Search for the cell housing the specified text and yield its (X, Y) center coordinate. 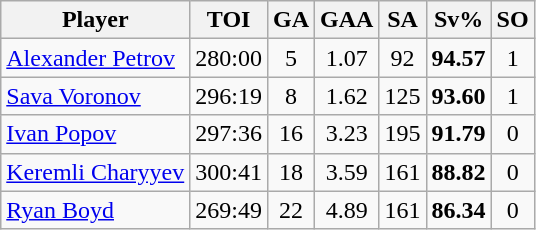
SO (512, 20)
16 (290, 134)
3.23 (347, 134)
1.07 (347, 58)
TOI (229, 20)
3.59 (347, 172)
18 (290, 172)
Ryan Boyd (96, 210)
4.89 (347, 210)
86.34 (458, 210)
296:19 (229, 96)
Sv% (458, 20)
GA (290, 20)
269:49 (229, 210)
88.82 (458, 172)
297:36 (229, 134)
5 (290, 58)
GAA (347, 20)
94.57 (458, 58)
125 (402, 96)
195 (402, 134)
Sava Voronov (96, 96)
Player (96, 20)
92 (402, 58)
8 (290, 96)
91.79 (458, 134)
280:00 (229, 58)
1.62 (347, 96)
Alexander Petrov (96, 58)
Keremli Charyyev (96, 172)
22 (290, 210)
93.60 (458, 96)
SA (402, 20)
300:41 (229, 172)
Ivan Popov (96, 134)
